Output the (X, Y) coordinate of the center of the cell containing the given text.  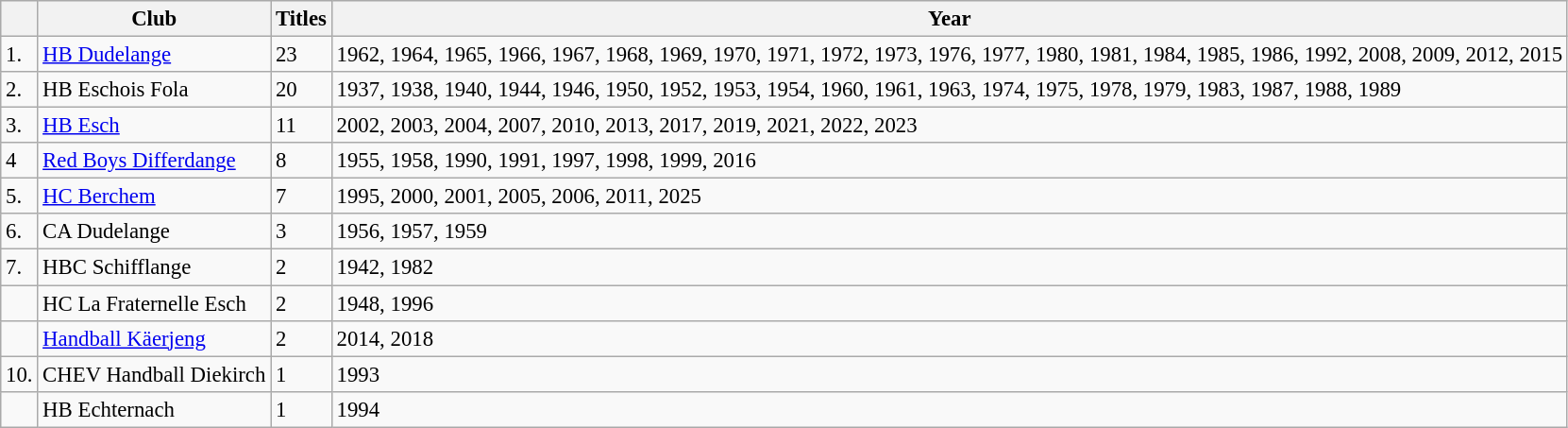
HB Esch (155, 126)
1937, 1938, 1940, 1944, 1946, 1950, 1952, 1953, 1954, 1960, 1961, 1963, 1974, 1975, 1978, 1979, 1983, 1987, 1988, 1989 (950, 90)
1962, 1964, 1965, 1966, 1967, 1968, 1969, 1970, 1971, 1972, 1973, 1976, 1977, 1980, 1981, 1984, 1985, 1986, 1992, 2008, 2009, 2012, 2015 (950, 55)
2. (19, 90)
6. (19, 231)
1955, 1958, 1990, 1991, 1997, 1998, 1999, 2016 (950, 161)
3. (19, 126)
Club (155, 19)
2014, 2018 (950, 338)
8 (302, 161)
7. (19, 267)
HC Berchem (155, 197)
11 (302, 126)
1942, 1982 (950, 267)
HB Eschois Fola (155, 90)
Year (950, 19)
1994 (950, 409)
1993 (950, 374)
1948, 1996 (950, 303)
3 (302, 231)
HC La Fraternelle Esch (155, 303)
1956, 1957, 1959 (950, 231)
HB Echternach (155, 409)
Titles (302, 19)
1995, 2000, 2001, 2005, 2006, 2011, 2025 (950, 197)
HBC Schifflange (155, 267)
Handball Käerjeng (155, 338)
4 (19, 161)
2002, 2003, 2004, 2007, 2010, 2013, 2017, 2019, 2021, 2022, 2023 (950, 126)
1. (19, 55)
CHEV Handball Diekirch (155, 374)
5. (19, 197)
23 (302, 55)
Red Boys Differdange (155, 161)
10. (19, 374)
HB Dudelange (155, 55)
20 (302, 90)
7 (302, 197)
CA Dudelange (155, 231)
